Locate the cell with the specified text and output its [x, y] center coordinate. 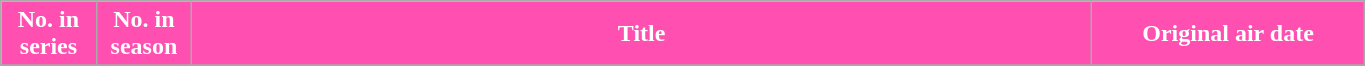
No. inseason [144, 34]
Title [642, 34]
No. inseries [48, 34]
Original air date [1228, 34]
